Provide the (X, Y) coordinate of the cell's center where the given text is located.  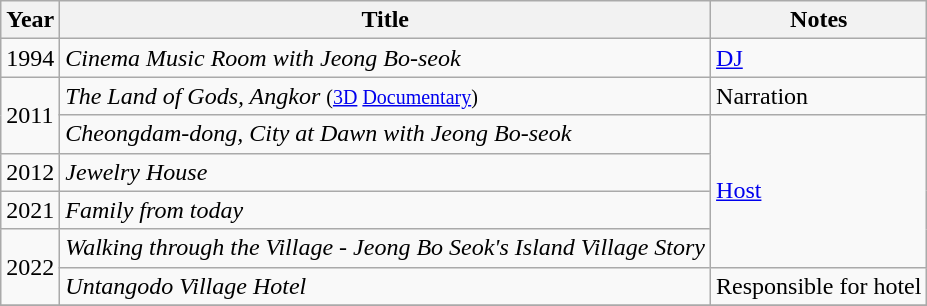
Host (819, 191)
Family from today (386, 210)
The Land of Gods, Angkor (3D Documentary) (386, 96)
Notes (819, 20)
2021 (30, 210)
Title (386, 20)
2012 (30, 172)
Narration (819, 96)
Jewelry House (386, 172)
Cheongdam-dong, City at Dawn with Jeong Bo-seok (386, 134)
2022 (30, 267)
Walking through the Village - Jeong Bo Seok's Island Village Story (386, 248)
Responsible for hotel (819, 286)
1994 (30, 58)
Untangodo Village Hotel (386, 286)
Cinema Music Room with Jeong Bo-seok (386, 58)
DJ (819, 58)
Year (30, 20)
2011 (30, 115)
